Identify which cell holds the provided text, then report its (x, y) central coordinate. 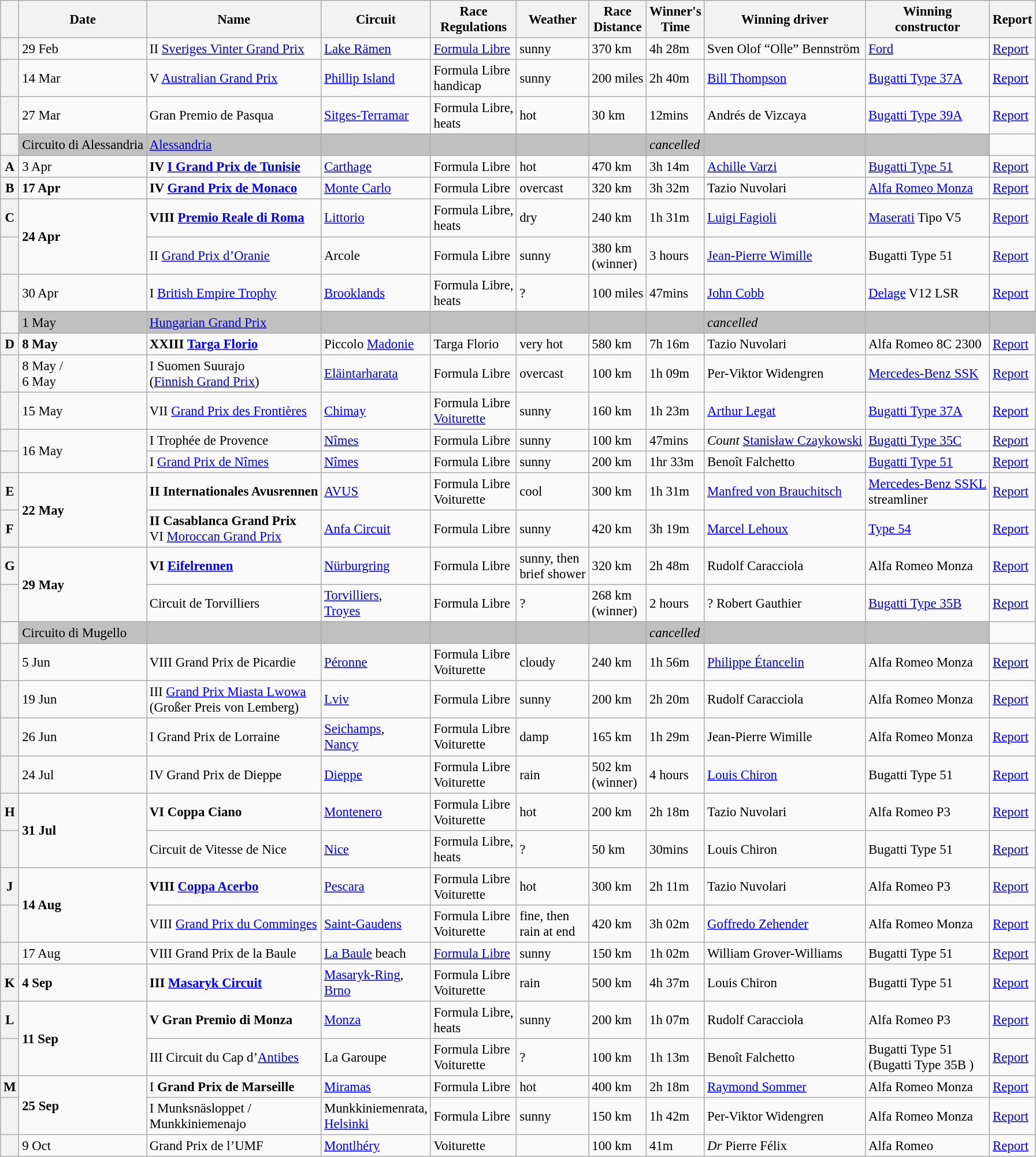
J (10, 886)
30 Apr (83, 292)
II Sveriges Vinter Grand Prix (234, 49)
160 km (618, 411)
K (10, 983)
Circuito di Mugello (83, 633)
IV Grand Prix de Monaco (234, 189)
Seichamps,Nancy (376, 737)
Luigi Fagioli (785, 218)
Delage V12 LSR (928, 292)
8 May /6 May (83, 373)
29 Feb (83, 49)
A (10, 167)
14 Mar (83, 79)
41m (675, 1146)
III Circuit du Cap d’Antibes (234, 1057)
380 km(winner) (618, 255)
VIII Grand Prix de Picardie (234, 662)
4h 28m (675, 49)
Ford (928, 49)
Circuit de Torvilliers (234, 603)
I Grand Prix de Lorraine (234, 737)
3h 32m (675, 189)
I Grand Prix de Nîmes (234, 462)
Phillip Island (376, 79)
sunny, thenbrief shower (552, 566)
damp (552, 737)
Bugatti Type 35B (928, 603)
4 Sep (83, 983)
Dieppe (376, 774)
Winning driver (785, 20)
1h 29m (675, 737)
4 hours (675, 774)
29 May (83, 585)
I British Empire Trophy (234, 292)
Maserati Tipo V5 (928, 218)
M (10, 1087)
Name (234, 20)
I Munksnäsloppet /Munkkiniemenajo (234, 1116)
John Cobb (785, 292)
4h 37m (675, 983)
Sitges-Terramar (376, 116)
RaceRegulations (474, 20)
Winner'sTime (675, 20)
Nice (376, 849)
Weather (552, 20)
Grand Prix de l’UMF (234, 1146)
IV I Grand Prix de Tunisie (234, 167)
Chimay (376, 411)
Arthur Legat (785, 411)
La Baule beach (376, 953)
1h 09m (675, 373)
Saint-Gaudens (376, 924)
470 km (618, 167)
VII Grand Prix des Frontières (234, 411)
1 May (83, 322)
fine, thenrain at end (552, 924)
30mins (675, 849)
La Garoupe (376, 1057)
Count Stanisław Czaykowski (785, 440)
Alfa Romeo (928, 1146)
24 Apr (83, 237)
8 May (83, 344)
2h 40m (675, 79)
Monza (376, 1020)
II Grand Prix d’Oranie (234, 255)
C (10, 218)
Goffredo Zehender (785, 924)
Torvilliers,Troyes (376, 603)
5 Jun (83, 662)
Lviv (376, 700)
Bugatti Type 39A (928, 116)
Péronne (376, 662)
Gran Premio de Pasqua (234, 116)
Andrés de Vizcaya (785, 116)
Hungarian Grand Prix (234, 322)
Masaryk-Ring,Brno (376, 983)
100 miles (618, 292)
31 Jul (83, 831)
Date (83, 20)
Formula Librehandicap (474, 79)
11 Sep (83, 1039)
15 May (83, 411)
Piccolo Madonie (376, 344)
268 km(winner) (618, 603)
very hot (552, 344)
Bill Thompson (785, 79)
Marcel Lehoux (785, 529)
Winningconstructor (928, 20)
Manfred von Brauchitsch (785, 491)
H (10, 812)
IV Grand Prix de Dieppe (234, 774)
Lake Rämen (376, 49)
Raymond Sommer (785, 1087)
VIII Grand Prix de la Baule (234, 953)
9 Oct (83, 1146)
3h 14m (675, 167)
165 km (618, 737)
RaceDistance (618, 20)
XXIII Targa Florio (234, 344)
V Australian Grand Prix (234, 79)
Mercedes-Benz SSK (928, 373)
Circuito di Alessandria (83, 145)
Eläintarharata (376, 373)
50 km (618, 849)
I Suomen Suurajo(Finnish Grand Prix) (234, 373)
Munkkiniemenrata,Helsinki (376, 1116)
I Grand Prix de Marseille (234, 1087)
VIII Coppa Acerbo (234, 886)
200 miles (618, 79)
17 Apr (83, 189)
VI Eifelrennen (234, 566)
Montlhéry (376, 1146)
580 km (618, 344)
AVUS (376, 491)
Circuit de Vitesse de Nice (234, 849)
2h 48m (675, 566)
370 km (618, 49)
Voiturette (474, 1146)
Achille Varzi (785, 167)
30 km (618, 116)
400 km (618, 1087)
1h 23m (675, 411)
Bugatti Type 35C (928, 440)
F (10, 529)
? Robert Gauthier (785, 603)
Sven Olof “Olle” Bennström (785, 49)
17 Aug (83, 953)
16 May (83, 451)
12mins (675, 116)
1h 42m (675, 1116)
E (10, 491)
Bugatti Type 51(Bugatti Type 35B ) (928, 1057)
Alfa Romeo 8C 2300 (928, 344)
1h 02m (675, 953)
Monte Carlo (376, 189)
25 Sep (83, 1106)
V Gran Premio di Monza (234, 1020)
VIII Premio Reale di Roma (234, 218)
I Trophée de Provence (234, 440)
Brooklands (376, 292)
Anfa Circuit (376, 529)
3h 02m (675, 924)
7h 16m (675, 344)
3 hours (675, 255)
cloudy (552, 662)
1h 56m (675, 662)
III Grand Prix Miasta Lwowa(Großer Preis von Lemberg) (234, 700)
dry (552, 218)
Philippe Étancelin (785, 662)
1h 07m (675, 1020)
14 Aug (83, 905)
Circuit (376, 20)
500 km (618, 983)
2h 20m (675, 700)
24 Jul (83, 774)
Carthage (376, 167)
L (10, 1020)
502 km(winner) (618, 774)
II Internationales Avusrennen (234, 491)
Type 54 (928, 529)
19 Jun (83, 700)
26 Jun (83, 737)
2 hours (675, 603)
VI Coppa Ciano (234, 812)
VIII Grand Prix du Comminges (234, 924)
Dr Pierre Félix (785, 1146)
1h 13m (675, 1057)
William Grover-Williams (785, 953)
22 May (83, 509)
Mercedes-Benz SSKLstreamliner (928, 491)
Arcole (376, 255)
Alessandria (234, 145)
II Casablanca Grand PrixVI Moroccan Grand Prix (234, 529)
3 Apr (83, 167)
Montenero (376, 812)
1hr 33m (675, 462)
Pescara (376, 886)
Miramas (376, 1087)
III Masaryk Circuit (234, 983)
Targa Florio (474, 344)
27 Mar (83, 116)
Nürburgring (376, 566)
D (10, 344)
cool (552, 491)
B (10, 189)
2h 11m (675, 886)
3h 19m (675, 529)
Littorio (376, 218)
G (10, 566)
